Return (x, y) of the center of cell containing provided text 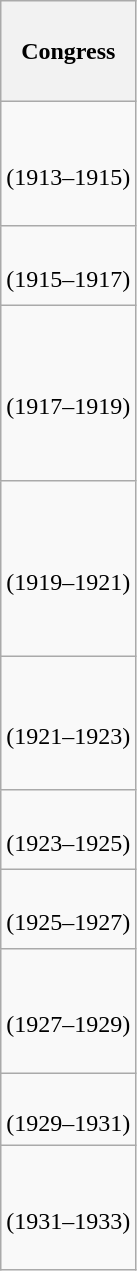
(1917–1919) (68, 394)
(1919–1921) (68, 568)
(1915–1917) (68, 266)
(1927–1929) (68, 1012)
(1923–1925) (68, 830)
(1921–1923) (68, 723)
Congress (68, 52)
(1925–1927) (68, 908)
(1929–1931) (68, 1109)
(1931–1933) (68, 1208)
(1913–1915) (68, 164)
